Search for the cell housing the specified text and yield its [X, Y] center coordinate. 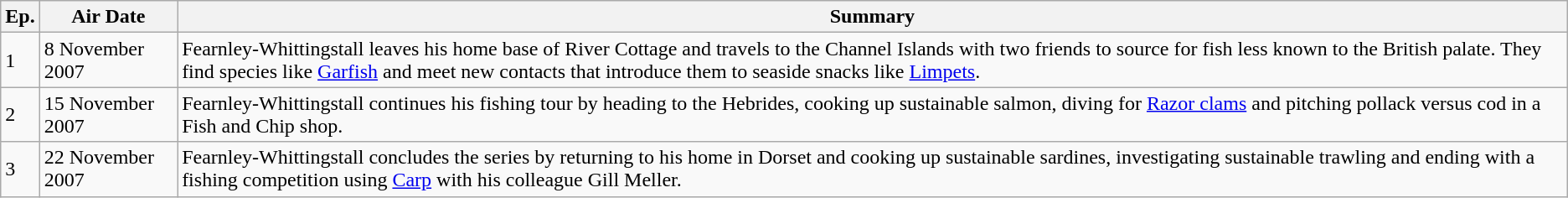
Ep. [20, 17]
Summary [873, 17]
1 [20, 60]
8 November 2007 [108, 60]
Air Date [108, 17]
22 November 2007 [108, 169]
15 November 2007 [108, 114]
2 [20, 114]
3 [20, 169]
